Determine the [X, Y] coordinate at the center of the cell enclosing the given text.  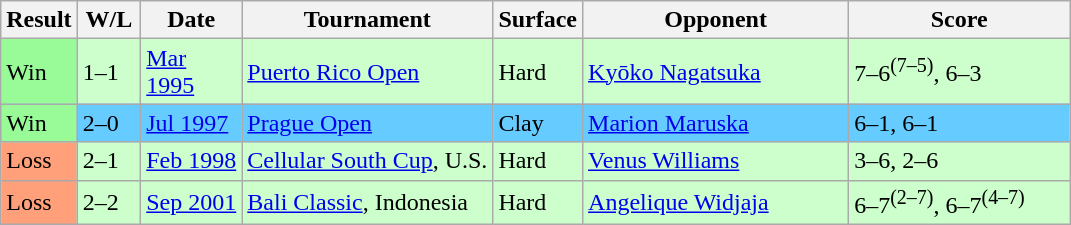
Prague Open [368, 123]
W/L [109, 20]
2–2 [109, 202]
Kyōko Nagatsuka [716, 72]
3–6, 2–6 [960, 161]
7–6(7–5), 6–3 [960, 72]
Cellular South Cup, U.S. [368, 161]
Result [39, 20]
Date [192, 20]
Angelique Widjaja [716, 202]
Marion Maruska [716, 123]
Bali Classic, Indonesia [368, 202]
6–1, 6–1 [960, 123]
6–7(2–7), 6–7(4–7) [960, 202]
Score [960, 20]
Opponent [716, 20]
1–1 [109, 72]
2–0 [109, 123]
Surface [538, 20]
Jul 1997 [192, 123]
Mar 1995 [192, 72]
Feb 1998 [192, 161]
2–1 [109, 161]
Puerto Rico Open [368, 72]
Clay [538, 123]
Venus Williams [716, 161]
Tournament [368, 20]
Sep 2001 [192, 202]
